Locate the cell with the specified text and output its [x, y] center coordinate. 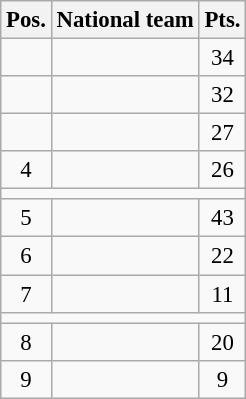
11 [222, 294]
7 [26, 294]
4 [26, 170]
22 [222, 256]
32 [222, 95]
8 [26, 342]
National team [125, 20]
Pts. [222, 20]
27 [222, 133]
26 [222, 170]
5 [26, 219]
34 [222, 58]
20 [222, 342]
6 [26, 256]
Pos. [26, 20]
43 [222, 219]
